Locate the cell with the specified text and output its [X, Y] center coordinate. 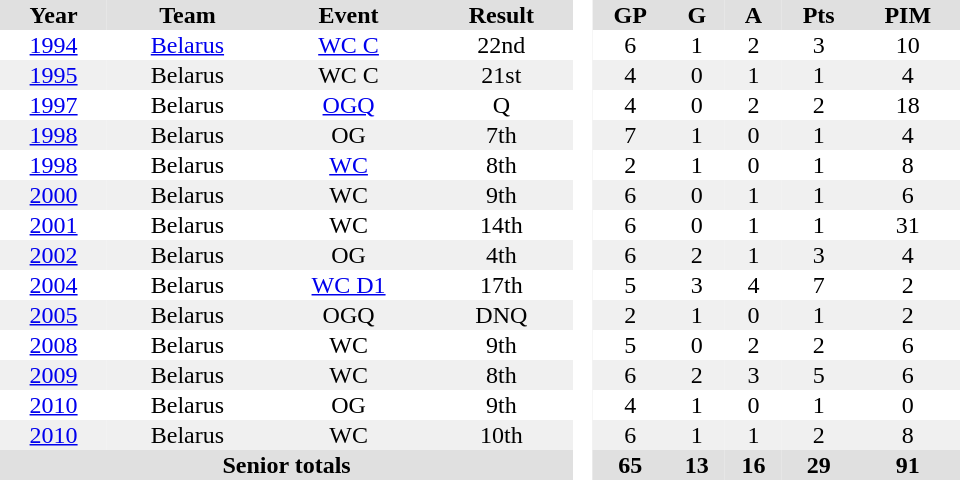
2002 [54, 255]
1994 [54, 45]
2005 [54, 315]
2008 [54, 345]
16 [754, 465]
GP [630, 15]
2000 [54, 195]
31 [908, 225]
22nd [501, 45]
Team [187, 15]
2001 [54, 225]
Year [54, 15]
29 [819, 465]
1995 [54, 75]
2009 [54, 375]
91 [908, 465]
21st [501, 75]
PIM [908, 15]
DNQ [501, 315]
13 [696, 465]
WC D1 [349, 285]
17th [501, 285]
Senior totals [286, 465]
65 [630, 465]
10th [501, 435]
1997 [54, 105]
10 [908, 45]
2004 [54, 285]
7th [501, 135]
G [696, 15]
Pts [819, 15]
4th [501, 255]
18 [908, 105]
Q [501, 105]
14th [501, 225]
Result [501, 15]
A [754, 15]
Event [349, 15]
